From the cell containing the given text, extract its center point as (X, Y) coordinate. 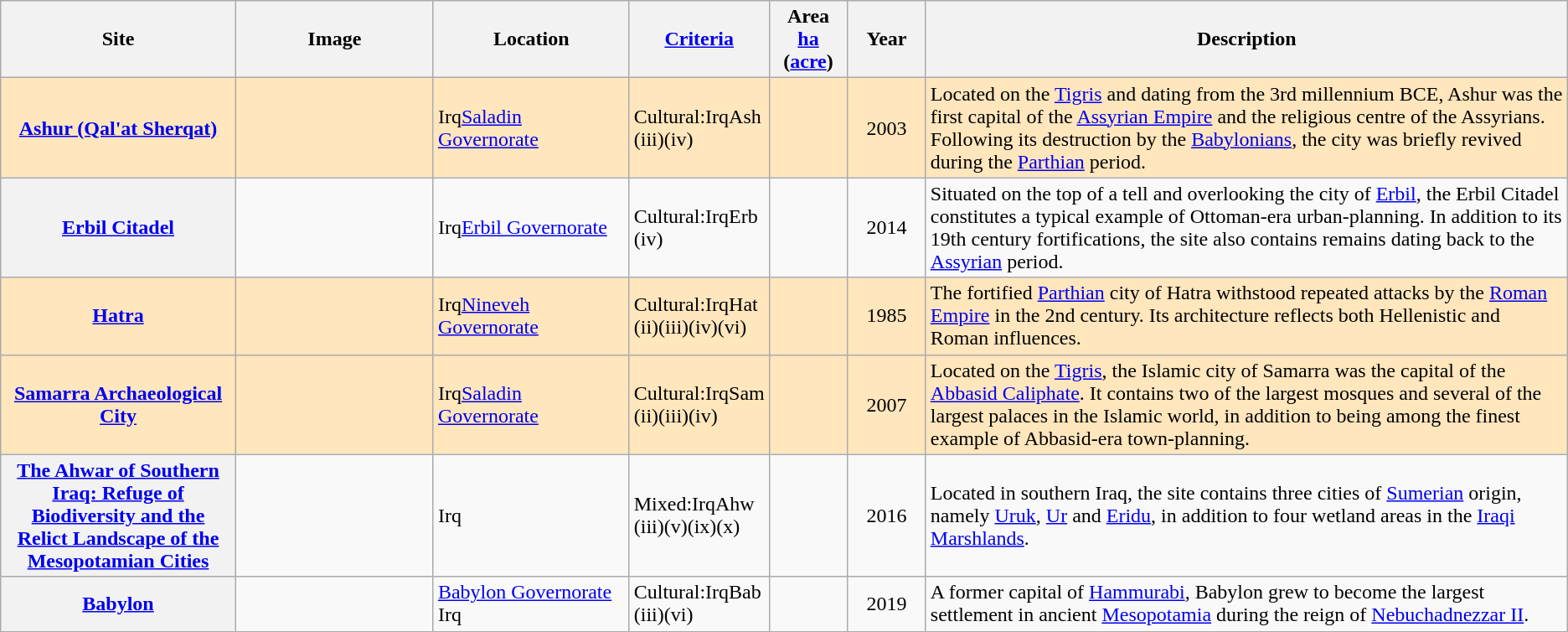
Location (531, 39)
Cultural:IrqHat(ii)(iii)(iv)(vi) (699, 316)
2003 (887, 127)
Irq (531, 515)
2016 (887, 515)
Ashur (Qal'at Sherqat) (119, 127)
IrqNineveh Governorate (531, 316)
Samarra Archaeological City (119, 404)
A former capital of Hammurabi, Babylon grew to become the largest settlement in ancient Mesopotamia during the reign of Nebuchadnezzar II. (1246, 604)
Description (1246, 39)
2007 (887, 404)
Areaha (acre) (808, 39)
Hatra (119, 316)
Babylon (119, 604)
Cultural:IrqSam(ii)(iii)(iv) (699, 404)
1985 (887, 316)
The Ahwar of Southern Iraq: Refuge of Biodiversity and the Relict Landscape of the Mesopotamian Cities (119, 515)
Criteria (699, 39)
2014 (887, 228)
Image (334, 39)
Year (887, 39)
Mixed:IrqAhw(iii)(v)(ix)(x) (699, 515)
Erbil Citadel (119, 228)
Cultural:IrqBab(iii)(vi) (699, 604)
Cultural:IrqErb(iv) (699, 228)
2019 (887, 604)
Cultural:IrqAsh(iii)(iv) (699, 127)
Babylon GovernorateIrq (531, 604)
IrqErbil Governorate (531, 228)
Site (119, 39)
